Detect which cell encompasses the target text, then output its (x, y) center coordinate. 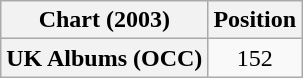
Position (255, 20)
UK Albums (OCC) (104, 58)
152 (255, 58)
Chart (2003) (104, 20)
